Find where the given text appears and provide that cell's center as (x, y) coordinate. 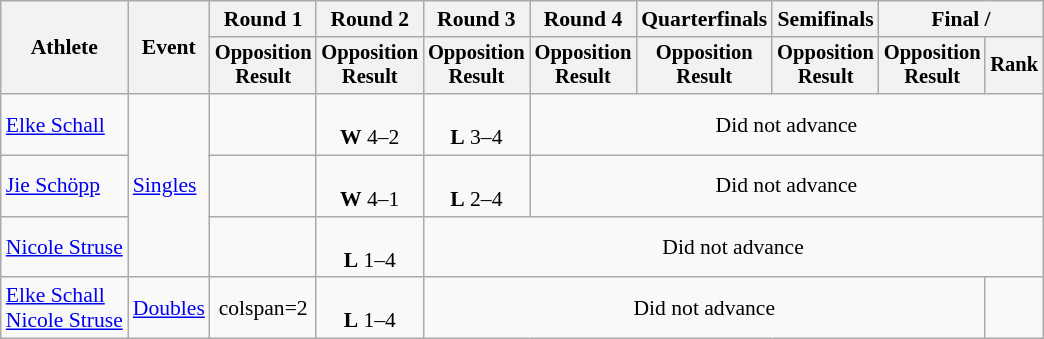
L 2–4 (476, 186)
Rank (1014, 66)
Singles (169, 186)
Event (169, 48)
Athlete (64, 48)
Final / (961, 19)
Elke Schall (64, 124)
W 4–1 (370, 186)
Semifinals (826, 19)
Round 4 (584, 19)
Doubles (169, 308)
W 4–2 (370, 124)
colspan=2 (264, 308)
Round 1 (264, 19)
Quarterfinals (704, 19)
Nicole Struse (64, 248)
Elke SchallNicole Struse (64, 308)
Jie Schöpp (64, 186)
Round 2 (370, 19)
L 3–4 (476, 124)
Round 3 (476, 19)
